Locate the cell with the specified text and output its [X, Y] center coordinate. 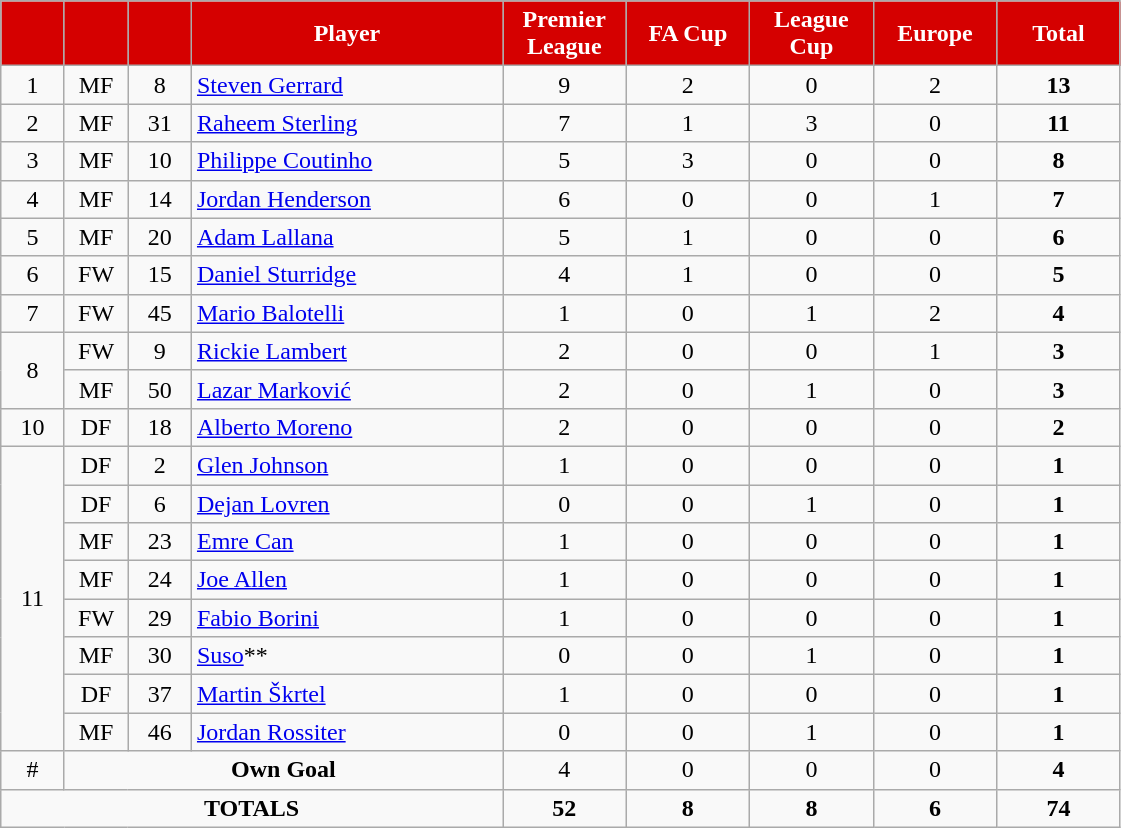
29 [160, 618]
46 [160, 732]
14 [160, 199]
Total [1059, 34]
Philippe Coutinho [346, 161]
FA Cup [688, 34]
Jordan Henderson [346, 199]
Steven Gerrard [346, 85]
Alberto Moreno [346, 427]
13 [1059, 85]
Europe [935, 34]
Mario Balotelli [346, 313]
50 [160, 389]
Fabio Borini [346, 618]
Rickie Lambert [346, 351]
52 [564, 808]
24 [160, 580]
Martin Škrtel [346, 694]
Dejan Lovren [346, 503]
Suso** [346, 656]
TOTALS [252, 808]
League Cup [812, 34]
Player [346, 34]
37 [160, 694]
20 [160, 237]
Glen Johnson [346, 465]
Own Goal [283, 770]
Jordan Rossiter [346, 732]
18 [160, 427]
23 [160, 542]
Raheem Sterling [346, 123]
Emre Can [346, 542]
# [33, 770]
45 [160, 313]
Joe Allen [346, 580]
74 [1059, 808]
30 [160, 656]
31 [160, 123]
Daniel Sturridge [346, 275]
Lazar Marković [346, 389]
15 [160, 275]
Adam Lallana [346, 237]
Premier League [564, 34]
